Identify which cell holds the provided text, then report its [x, y] central coordinate. 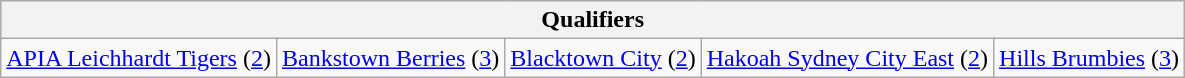
Hills Brumbies (3) [1090, 58]
Bankstown Berries (3) [390, 58]
Qualifiers [593, 20]
Blacktown City (2) [603, 58]
Hakoah Sydney City East (2) [847, 58]
APIA Leichhardt Tigers (2) [139, 58]
